Pinpoint the cell where the given text exists, returning its (X, Y) midpoint coordinate. 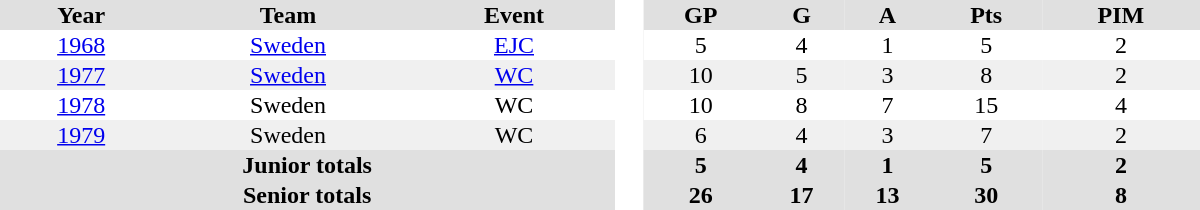
Junior totals (307, 165)
1978 (81, 105)
G (802, 15)
Pts (986, 15)
1968 (81, 45)
Senior totals (307, 195)
Team (288, 15)
13 (887, 195)
Year (81, 15)
A (887, 15)
GP (701, 15)
PIM (1121, 15)
30 (986, 195)
26 (701, 195)
6 (701, 135)
15 (986, 105)
1977 (81, 75)
EJC (514, 45)
17 (802, 195)
Event (514, 15)
1979 (81, 135)
